Return the (X, Y) coordinate for the center point of the cell that contains the specified text.  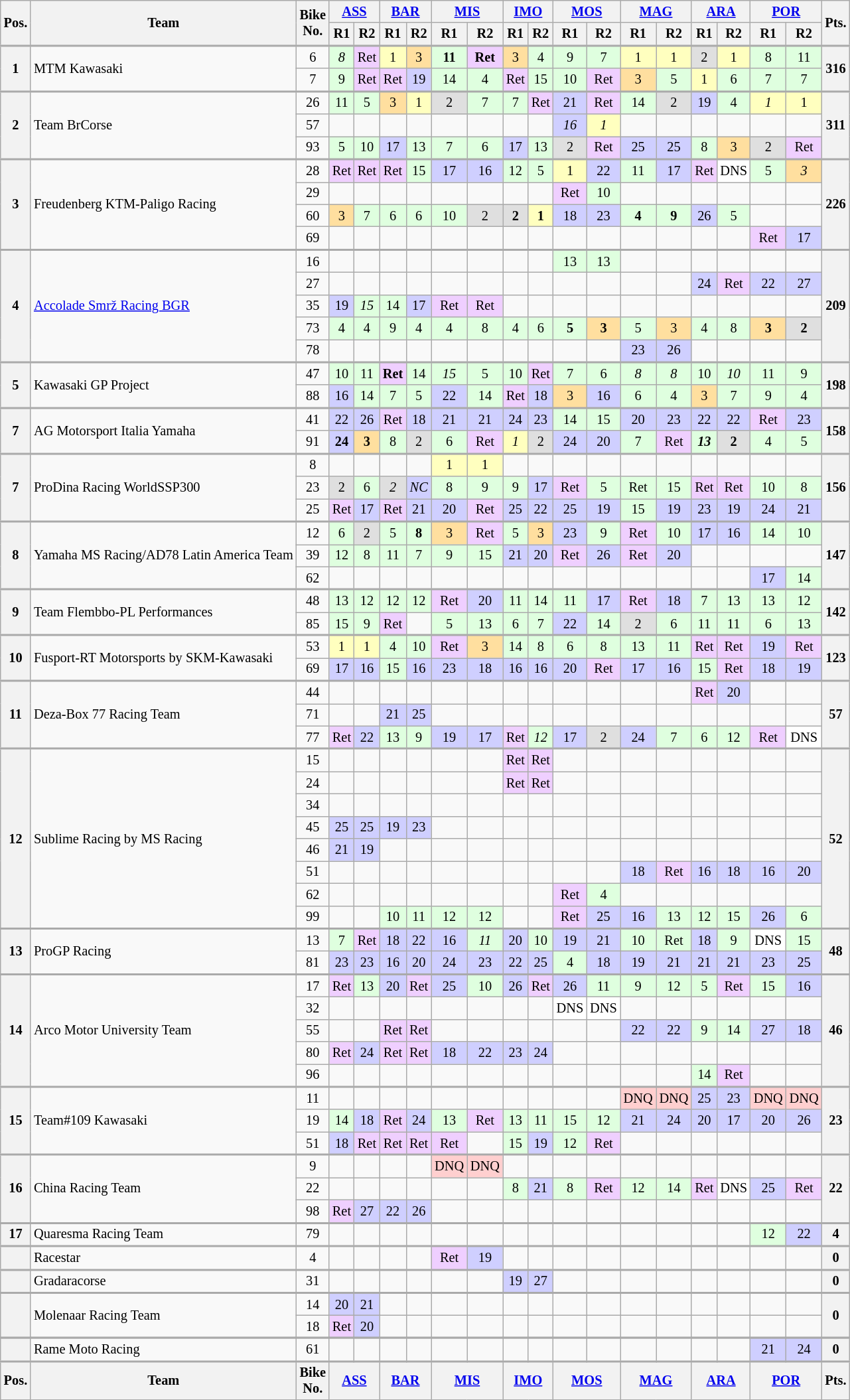
85 (313, 624)
ProGP Racing (163, 951)
98 (313, 1211)
80 (313, 1053)
28 (313, 171)
32 (313, 1008)
209 (836, 306)
Molenaar Racing Team (163, 1315)
78 (313, 350)
99 (313, 917)
Team#109 Kawasaki (163, 1121)
Sublime Racing by MS Racing (163, 839)
93 (313, 147)
71 (313, 715)
41 (313, 419)
Gradaracorse (163, 1281)
156 (836, 487)
China Racing Team (163, 1188)
Fusport-RT Motorsports by SKM-Kawasaki (163, 658)
Yamaha MS Racing/AD78 Latin America Team (163, 555)
77 (313, 737)
52 (836, 839)
198 (836, 385)
79 (313, 1234)
Racestar (163, 1258)
35 (313, 306)
158 (836, 430)
Arco Motor University Team (163, 1030)
96 (313, 1075)
Team Flembbo-PL Performances (163, 612)
147 (836, 555)
29 (313, 193)
MTM Kawasaki (163, 68)
Deza-Box 77 Racing Team (163, 715)
Quaresma Racing Team (163, 1234)
Rame Moto Racing (163, 1350)
61 (313, 1350)
34 (313, 805)
55 (313, 1030)
ProDina Racing WorldSSP300 (163, 487)
311 (836, 125)
44 (313, 692)
NC (419, 488)
91 (313, 442)
31 (313, 1281)
47 (313, 374)
Kawasaki GP Project (163, 385)
Team BrCorse (163, 125)
81 (313, 962)
142 (836, 612)
39 (313, 555)
AG Motorsport Italia Yamaha (163, 430)
Accolade Smrž Racing BGR (163, 306)
226 (836, 204)
73 (313, 328)
53 (313, 646)
60 (313, 216)
Freudenberg KTM-Paligo Racing (163, 204)
123 (836, 658)
45 (313, 827)
316 (836, 68)
88 (313, 396)
